From the cell containing the given text, extract its center point as [X, Y] coordinate. 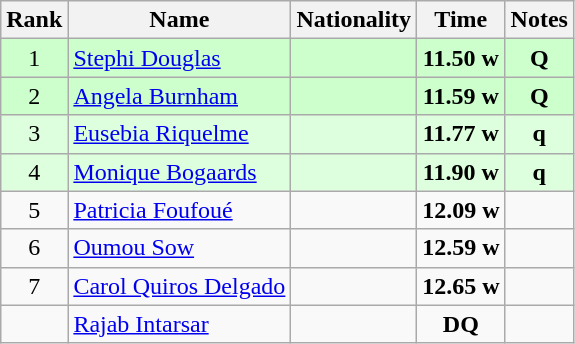
Carol Quiros Delgado [180, 286]
Rajab Intarsar [180, 324]
2 [34, 96]
Oumou Sow [180, 248]
Patricia Foufoué [180, 210]
11.90 w [461, 172]
11.59 w [461, 96]
11.77 w [461, 134]
DQ [461, 324]
3 [34, 134]
1 [34, 58]
Nationality [354, 20]
12.65 w [461, 286]
Stephi Douglas [180, 58]
Rank [34, 20]
12.09 w [461, 210]
Angela Burnham [180, 96]
12.59 w [461, 248]
4 [34, 172]
Notes [539, 20]
11.50 w [461, 58]
Name [180, 20]
7 [34, 286]
Eusebia Riquelme [180, 134]
Time [461, 20]
5 [34, 210]
6 [34, 248]
Monique Bogaards [180, 172]
